Detect which cell encompasses the target text, then output its [X, Y] center coordinate. 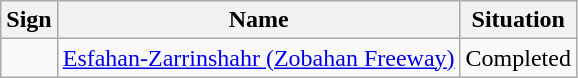
Sign [29, 20]
Situation [518, 20]
Esfahan-Zarrinshahr (Zobahan Freeway) [258, 58]
Completed [518, 58]
Name [258, 20]
